For the text-containing cell, return its midpoint in [X, Y] coordinate format. 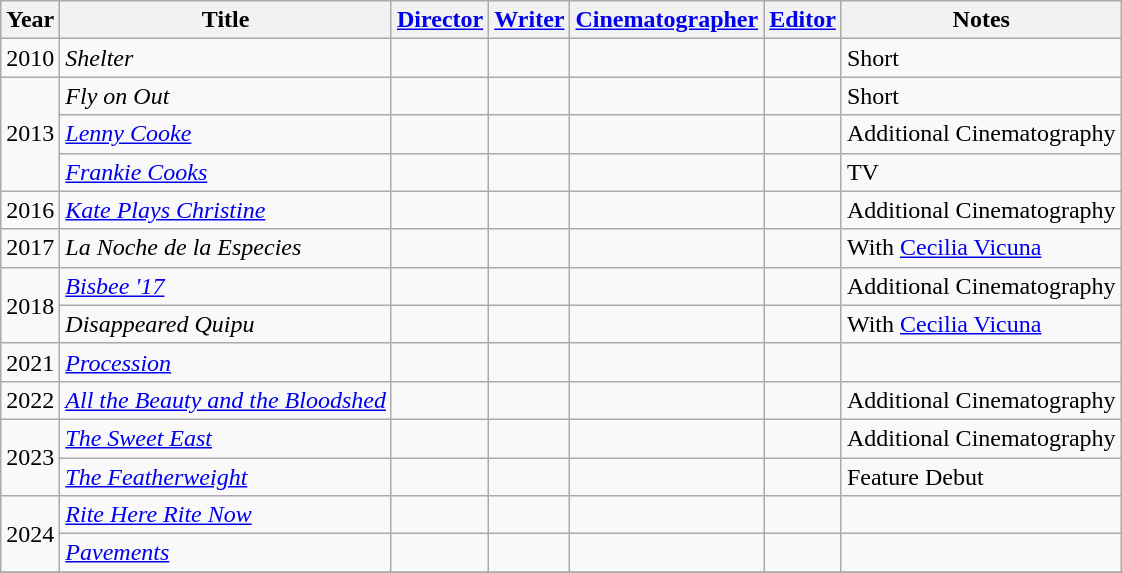
Bisbee '17 [226, 286]
Pavements [226, 553]
2021 [30, 362]
Rite Here Rite Now [226, 515]
2024 [30, 534]
Shelter [226, 58]
Notes [981, 20]
Kate Plays Christine [226, 210]
Disappeared Quipu [226, 324]
Procession [226, 362]
Lenny Cooke [226, 134]
2010 [30, 58]
Fly on Out [226, 96]
Cinematographer [667, 20]
La Noche de la Especies [226, 248]
2022 [30, 400]
2017 [30, 248]
The Sweet East [226, 438]
Director [440, 20]
Frankie Cooks [226, 172]
The Featherweight [226, 477]
2018 [30, 305]
Writer [530, 20]
Feature Debut [981, 477]
Title [226, 20]
All the Beauty and the Bloodshed [226, 400]
2016 [30, 210]
TV [981, 172]
Year [30, 20]
Editor [803, 20]
2023 [30, 457]
2013 [30, 134]
